Output the (X, Y) coordinate of the center of the cell containing the given text.  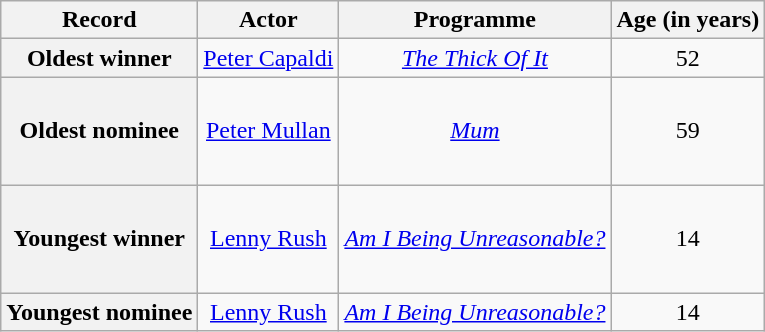
Peter Capaldi (268, 58)
Actor (268, 20)
Oldest winner (100, 58)
Record (100, 20)
Peter Mullan (268, 131)
59 (688, 131)
Mum (475, 131)
The Thick Of It (475, 58)
Age (in years) (688, 20)
Youngest winner (100, 239)
52 (688, 58)
Programme (475, 20)
Oldest nominee (100, 131)
Youngest nominee (100, 312)
